Search for the cell housing the specified text and yield its (x, y) center coordinate. 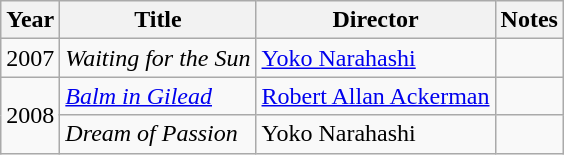
Waiting for the Sun (158, 58)
Robert Allan Ackerman (376, 96)
Balm in Gilead (158, 96)
Title (158, 20)
2007 (30, 58)
Director (376, 20)
Year (30, 20)
Notes (529, 20)
Dream of Passion (158, 134)
2008 (30, 115)
